Identify which cell holds the provided text, then report its [x, y] central coordinate. 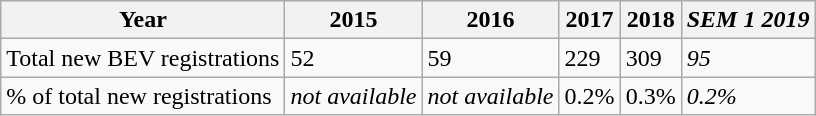
2017 [590, 20]
2015 [354, 20]
95 [748, 58]
309 [650, 58]
SEM 1 2019 [748, 20]
% of total new registrations [143, 96]
0.3% [650, 96]
59 [490, 58]
Total new BEV registrations [143, 58]
Year [143, 20]
2018 [650, 20]
2016 [490, 20]
52 [354, 58]
229 [590, 58]
